Provide the [X, Y] coordinate of the cell's center where the given text is located.  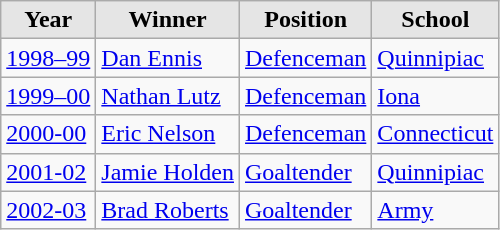
School [436, 20]
Eric Nelson [168, 134]
2001-02 [48, 172]
1999–00 [48, 96]
Jamie Holden [168, 172]
Connecticut [436, 134]
Nathan Lutz [168, 96]
Army [436, 210]
1998–99 [48, 58]
Brad Roberts [168, 210]
2002-03 [48, 210]
2000-00 [48, 134]
Year [48, 20]
Position [306, 20]
Dan Ennis [168, 58]
Winner [168, 20]
Iona [436, 96]
